Determine the (X, Y) coordinate at the center of the cell enclosing the given text.  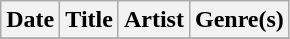
Genre(s) (239, 20)
Date (30, 20)
Artist (154, 20)
Title (90, 20)
